Extract the (x, y) coordinate from the center of the cell holding the provided text.  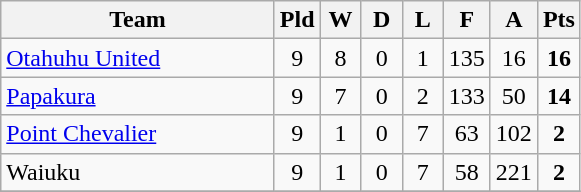
102 (514, 134)
W (340, 20)
F (466, 20)
8 (340, 58)
Point Chevalier (138, 134)
58 (466, 172)
Papakura (138, 96)
L (422, 20)
Pts (558, 20)
A (514, 20)
133 (466, 96)
Waiuku (138, 172)
D (382, 20)
50 (514, 96)
14 (558, 96)
Team (138, 20)
Pld (297, 20)
221 (514, 172)
63 (466, 134)
135 (466, 58)
Otahuhu United (138, 58)
